Pinpoint the cell where the given text exists, returning its [X, Y] midpoint coordinate. 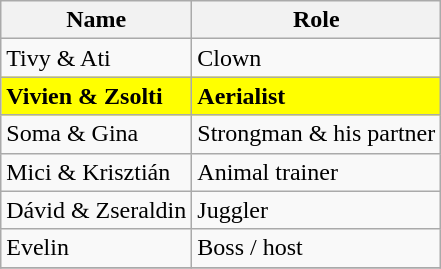
Clown [316, 58]
Tivy & Ati [96, 58]
Mici & Krisztián [96, 172]
Vivien & Zsolti [96, 96]
Boss / host [316, 248]
Animal trainer [316, 172]
Aerialist [316, 96]
Name [96, 20]
Dávid & Zseraldin [96, 210]
Juggler [316, 210]
Evelin [96, 248]
Soma & Gina [96, 134]
Role [316, 20]
Strongman & his partner [316, 134]
